Return (X, Y) of the center of cell containing provided text 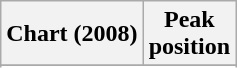
Peakposition (189, 34)
Chart (2008) (72, 34)
